Determine the (X, Y) coordinate at the center of the cell enclosing the given text.  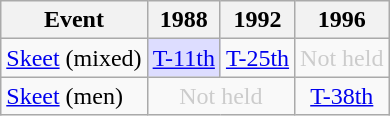
Skeet (mixed) (74, 58)
T-38th (342, 96)
1988 (184, 20)
Event (74, 20)
T-25th (257, 58)
Skeet (men) (74, 96)
1996 (342, 20)
T-11th (184, 58)
1992 (257, 20)
